Identify which cell holds the provided text, then report its (x, y) central coordinate. 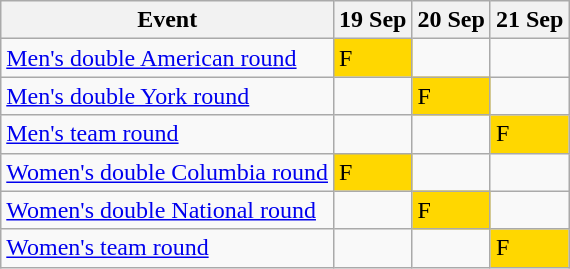
20 Sep (451, 20)
19 Sep (373, 20)
Men's double American round (168, 58)
21 Sep (529, 20)
Women's double Columbia round (168, 172)
Men's team round (168, 134)
Women's team round (168, 248)
Event (168, 20)
Men's double York round (168, 96)
Women's double National round (168, 210)
